Output the (x, y) coordinate of the center of the cell containing the given text.  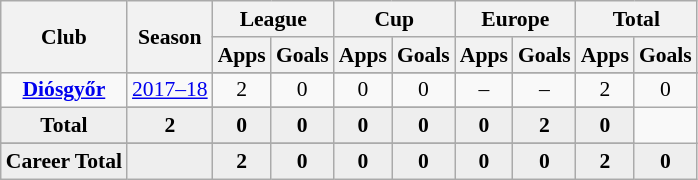
Season (170, 36)
Europe (516, 19)
Club (64, 36)
Cup (394, 19)
Diósgyőr (64, 90)
Career Total (64, 162)
2017–18 (170, 90)
League (274, 19)
